Return [x, y] of the center of cell containing provided text 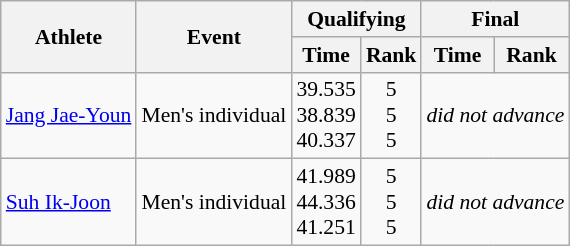
Final [495, 19]
Suh Ik-Joon [69, 202]
Qualifying [356, 19]
Event [214, 36]
41.989 44.336 41.251 [326, 202]
39.535 38.839 40.337 [326, 116]
Jang Jae-Youn [69, 116]
Athlete [69, 36]
